Determine the (x, y) coordinate at the center of the cell enclosing the given text.  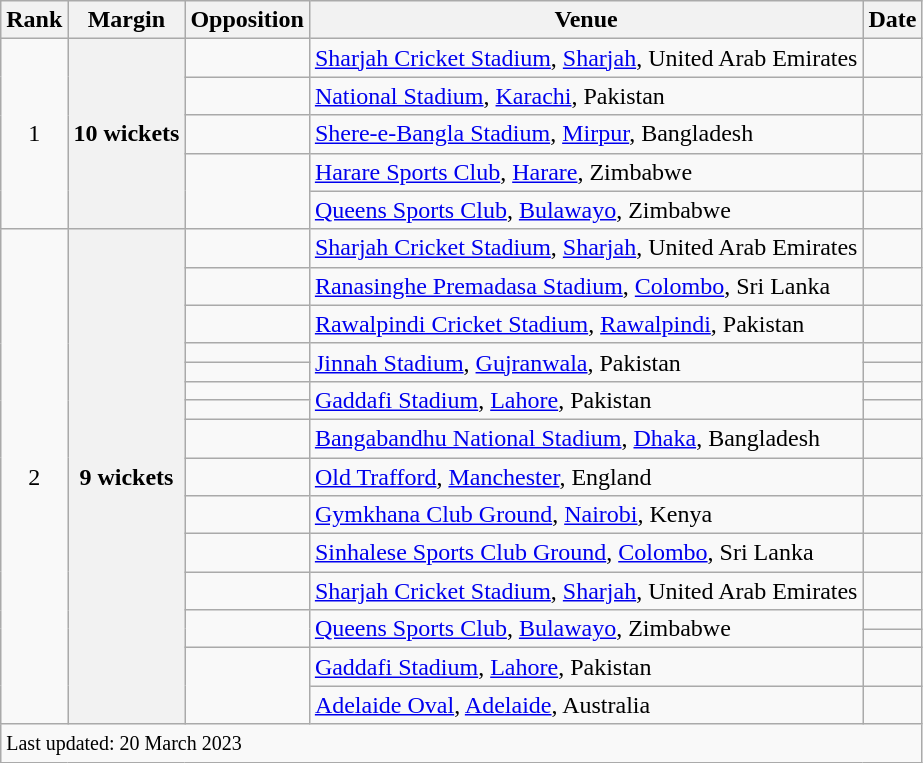
Bangabandhu National Stadium, Dhaka, Bangladesh (586, 438)
10 wickets (126, 134)
Old Trafford, Manchester, England (586, 477)
Margin (126, 20)
Harare Sports Club, Harare, Zimbabwe (586, 172)
Rank (34, 20)
Opposition (247, 20)
9 wickets (126, 476)
2 (34, 476)
Shere-e-Bangla Stadium, Mirpur, Bangladesh (586, 134)
Gymkhana Club Ground, Nairobi, Kenya (586, 515)
Last updated: 20 March 2023 (462, 743)
Sinhalese Sports Club Ground, Colombo, Sri Lanka (586, 553)
Ranasinghe Premadasa Stadium, Colombo, Sri Lanka (586, 286)
1 (34, 134)
Venue (586, 20)
National Stadium, Karachi, Pakistan (586, 96)
Adelaide Oval, Adelaide, Australia (586, 705)
Date (892, 20)
Jinnah Stadium, Gujranwala, Pakistan (586, 362)
Rawalpindi Cricket Stadium, Rawalpindi, Pakistan (586, 324)
